Provide the [X, Y] coordinate of the cell's center where the given text is located.  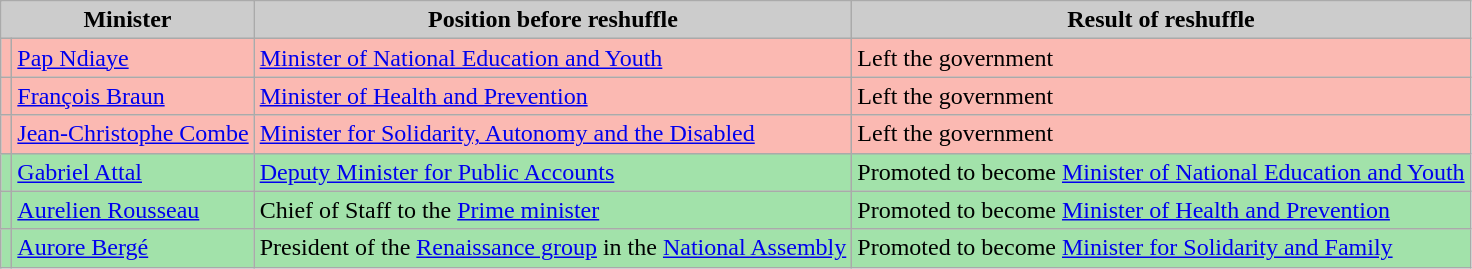
Pap Ndiaye [133, 58]
Aurore Bergé [133, 248]
Minister of Health and Prevention [553, 96]
Chief of Staff to the Prime minister [553, 210]
Result of reshuffle [1161, 20]
Minister [128, 20]
Jean-Christophe Combe [133, 134]
President of the Renaissance group in the National Assembly [553, 248]
Position before reshuffle [553, 20]
Gabriel Attal [133, 172]
Minister of National Education and Youth [553, 58]
Deputy Minister for Public Accounts [553, 172]
Minister for Solidarity, Autonomy and the Disabled [553, 134]
Promoted to become Minister of Health and Prevention [1161, 210]
François Braun [133, 96]
Aurelien Rousseau [133, 210]
Promoted to become Minister for Solidarity and Family [1161, 248]
Promoted to become Minister of National Education and Youth [1161, 172]
